Pinpoint the cell where the given text exists, returning its [X, Y] midpoint coordinate. 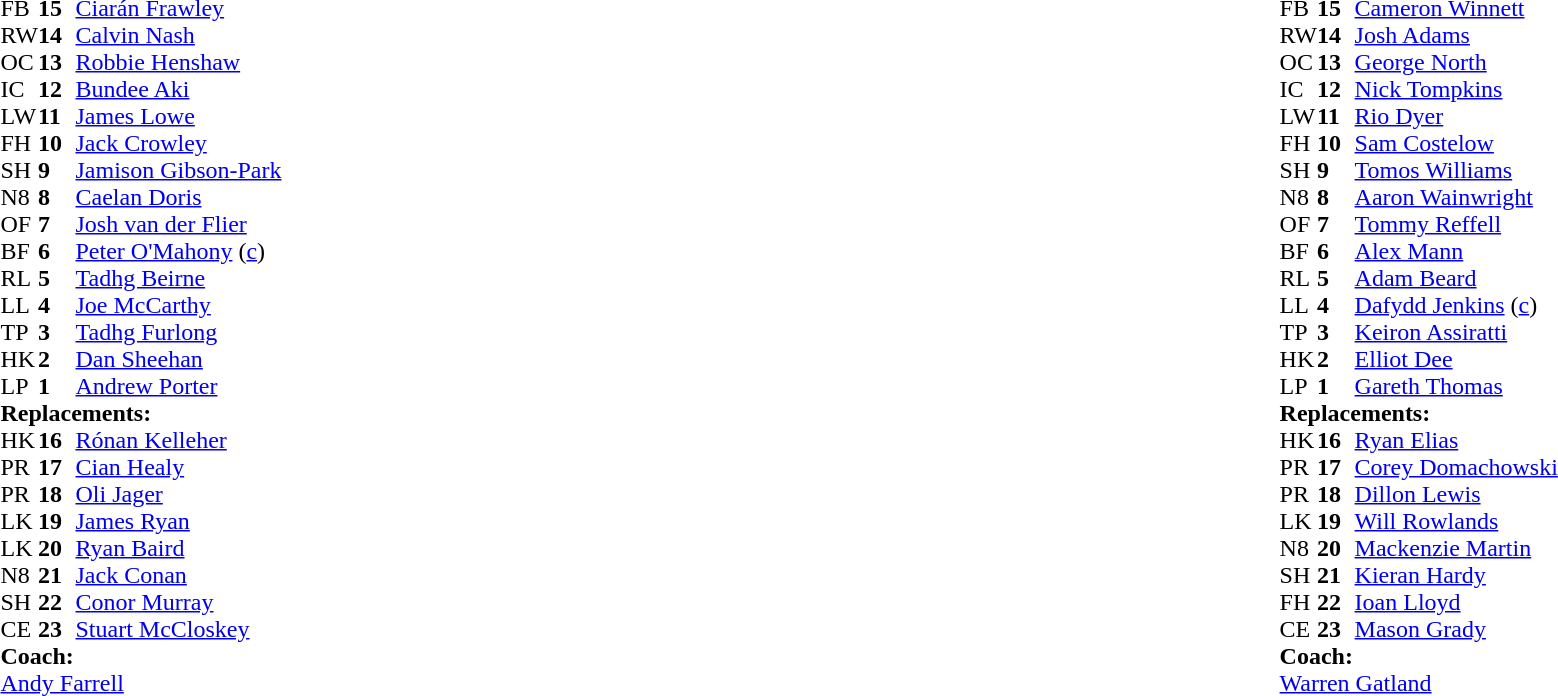
Will Rowlands [1456, 522]
Dan Sheehan [179, 360]
Rónan Kelleher [179, 440]
Robbie Henshaw [179, 62]
James Lowe [179, 116]
Alex Mann [1456, 252]
Oli Jager [179, 494]
Elliot Dee [1456, 360]
Tomos Williams [1456, 170]
Nick Tompkins [1456, 90]
Dafydd Jenkins (c) [1456, 306]
Josh Adams [1456, 36]
Tadhg Beirne [179, 278]
Bundee Aki [179, 90]
Mackenzie Martin [1456, 548]
Sam Costelow [1456, 144]
Peter O'Mahony (c) [179, 252]
Ioan Lloyd [1456, 602]
Tadhg Furlong [179, 332]
Joe McCarthy [179, 306]
Calvin Nash [179, 36]
Ryan Baird [179, 548]
Keiron Assiratti [1456, 332]
Aaron Wainwright [1456, 198]
Conor Murray [179, 602]
Mason Grady [1456, 630]
Andrew Porter [179, 386]
James Ryan [179, 522]
Cian Healy [179, 468]
Caelan Doris [179, 198]
Jack Crowley [179, 144]
Josh van der Flier [179, 224]
Rio Dyer [1456, 116]
George North [1456, 62]
Corey Domachowski [1456, 468]
Ryan Elias [1456, 440]
Stuart McCloskey [179, 630]
Jamison Gibson-Park [179, 170]
Adam Beard [1456, 278]
Gareth Thomas [1456, 386]
Tommy Reffell [1456, 224]
Dillon Lewis [1456, 494]
Kieran Hardy [1456, 576]
Jack Conan [179, 576]
